Identify which cell holds the provided text, then report its [X, Y] central coordinate. 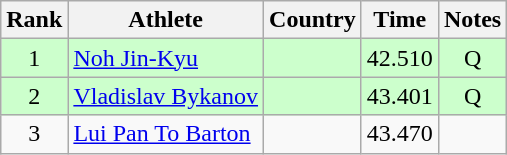
43.470 [400, 134]
Notes [472, 20]
42.510 [400, 58]
1 [34, 58]
Rank [34, 20]
2 [34, 96]
Athlete [166, 20]
3 [34, 134]
43.401 [400, 96]
Lui Pan To Barton [166, 134]
Time [400, 20]
Vladislav Bykanov [166, 96]
Country [313, 20]
Noh Jin-Kyu [166, 58]
